Find where the given text appears and provide that cell's center as (x, y) coordinate. 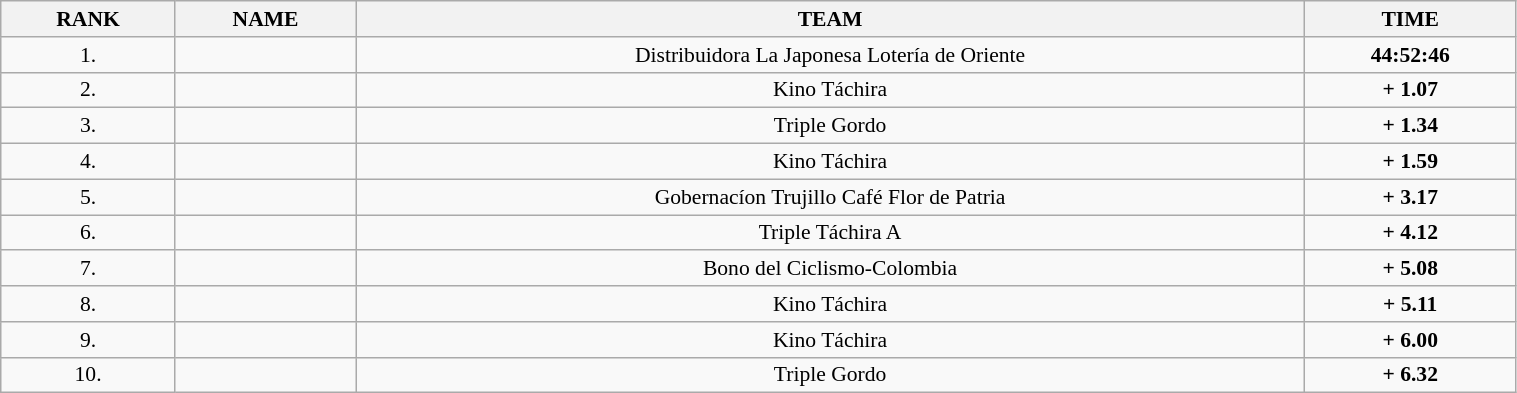
4. (88, 162)
TIME (1410, 19)
NAME (265, 19)
9. (88, 340)
+ 5.08 (1410, 269)
+ 4.12 (1410, 233)
2. (88, 90)
+ 3.17 (1410, 197)
3. (88, 126)
7. (88, 269)
TEAM (830, 19)
+ 1.59 (1410, 162)
44:52:46 (1410, 55)
+ 1.07 (1410, 90)
6. (88, 233)
Distribuidora La Japonesa Lotería de Oriente (830, 55)
+ 5.11 (1410, 304)
+ 6.00 (1410, 340)
1. (88, 55)
Gobernacíon Trujillo Café Flor de Patria (830, 197)
+ 6.32 (1410, 375)
5. (88, 197)
Triple Táchira A (830, 233)
+ 1.34 (1410, 126)
RANK (88, 19)
8. (88, 304)
Bono del Ciclismo-Colombia (830, 269)
10. (88, 375)
